Pinpoint the cell where the given text exists, returning its (x, y) midpoint coordinate. 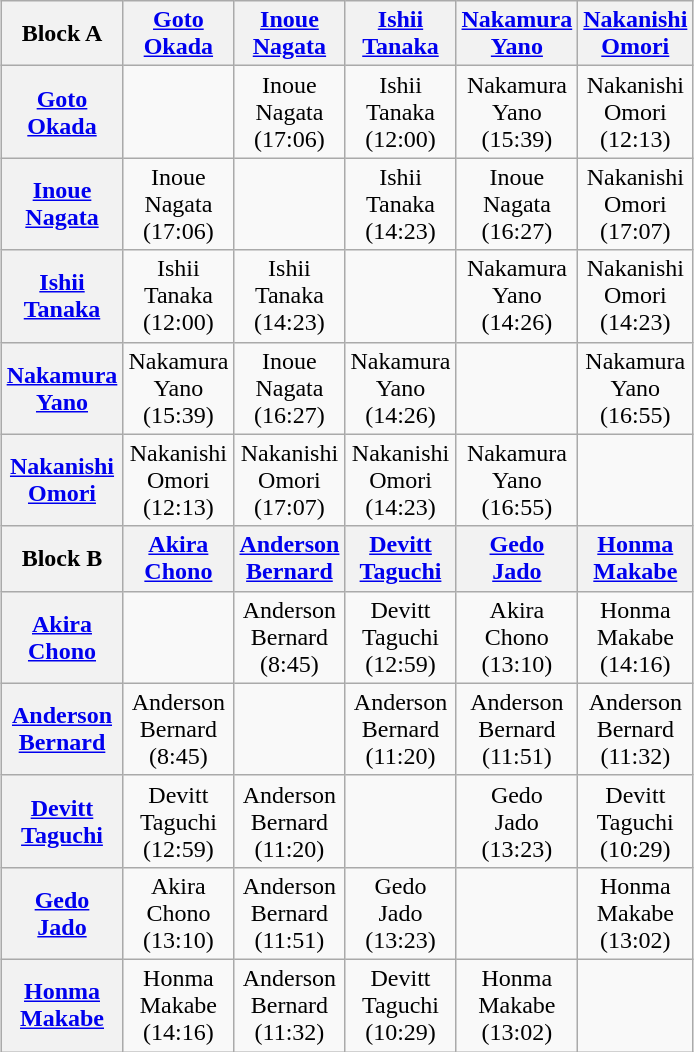
Block A (62, 34)
Block B (62, 558)
